Determine the [X, Y] coordinate at the center of the cell enclosing the given text.  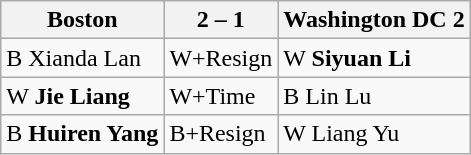
B+Resign [221, 134]
W Siyuan Li [374, 58]
W Liang Yu [374, 134]
B Xianda Lan [82, 58]
W Jie Liang [82, 96]
B Lin Lu [374, 96]
Boston [82, 20]
B Huiren Yang [82, 134]
2 – 1 [221, 20]
W+Resign [221, 58]
W+Time [221, 96]
Washington DC 2 [374, 20]
